Capture the cell that displays the provided text and extract its [x, y] central coordinate. 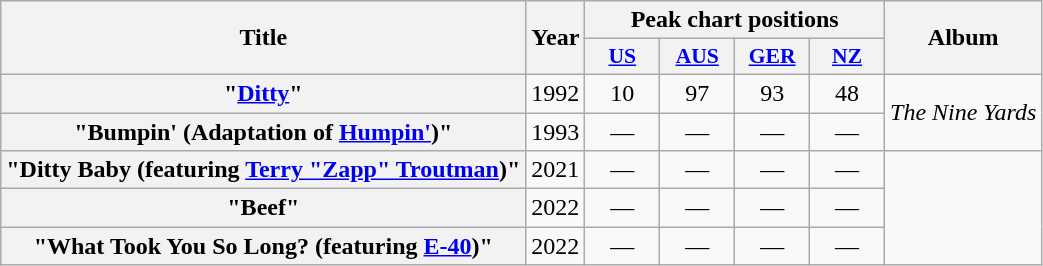
Year [556, 38]
10 [622, 93]
US [622, 57]
48 [848, 93]
93 [772, 93]
97 [698, 93]
1993 [556, 131]
"Ditty" [264, 93]
1992 [556, 93]
The Nine Yards [964, 112]
Peak chart positions [735, 20]
"Beef" [264, 208]
"What Took You So Long? (featuring E-40)" [264, 246]
"Bumpin' (Adaptation of Humpin')" [264, 131]
Album [964, 38]
"Ditty Baby (featuring Terry "Zapp" Troutman)" [264, 170]
GER [772, 57]
AUS [698, 57]
Title [264, 38]
NZ [848, 57]
2021 [556, 170]
